Return (x, y) of the center of cell containing provided text 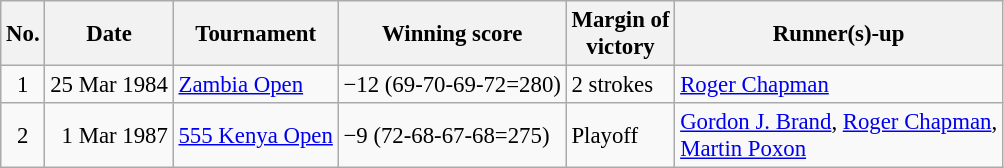
Margin ofvictory (620, 34)
No. (23, 34)
Tournament (256, 34)
1 Mar 1987 (109, 136)
1 (23, 85)
555 Kenya Open (256, 136)
Gordon J. Brand, Roger Chapman, Martin Poxon (839, 136)
−9 (72-68-67-68=275) (452, 136)
Roger Chapman (839, 85)
Winning score (452, 34)
2 (23, 136)
−12 (69-70-69-72=280) (452, 85)
Date (109, 34)
2 strokes (620, 85)
Runner(s)-up (839, 34)
25 Mar 1984 (109, 85)
Playoff (620, 136)
Zambia Open (256, 85)
